Return the [x, y] coordinate for the center point of the cell that contains the specified text.  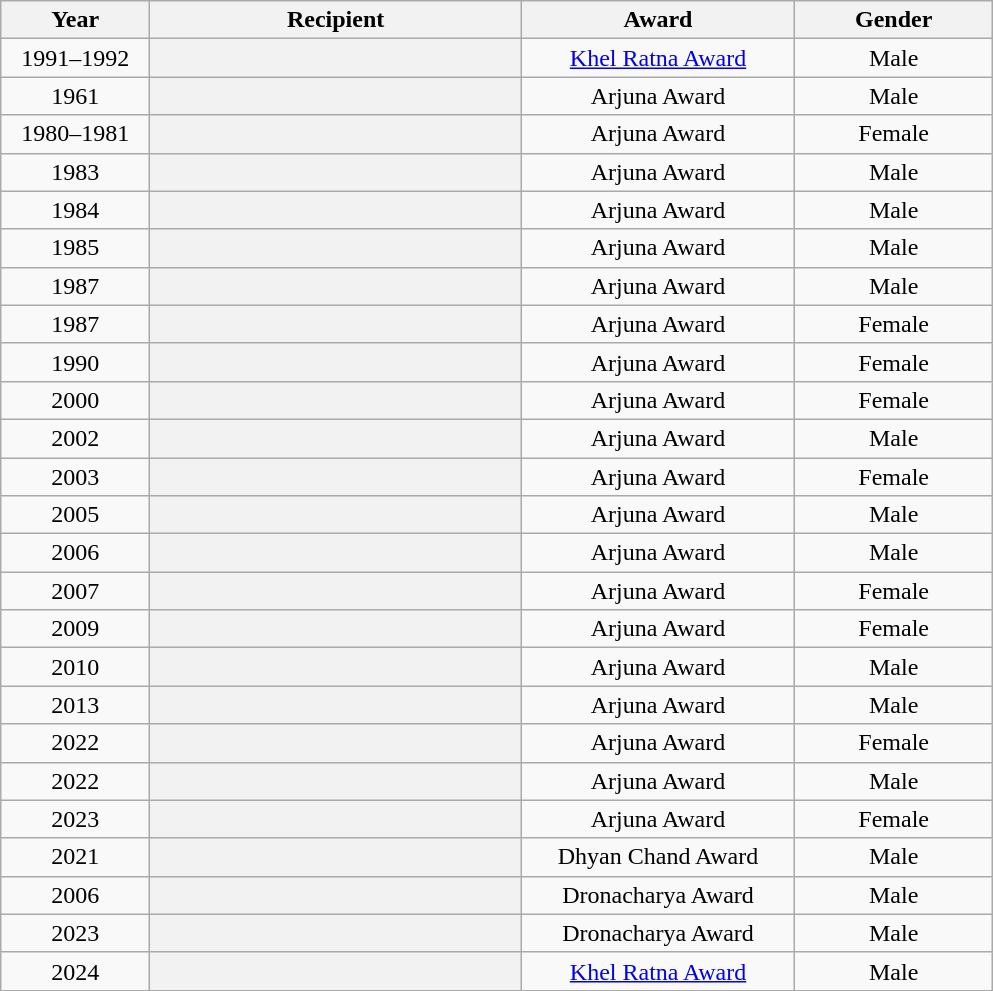
1983 [76, 172]
2010 [76, 667]
2007 [76, 591]
1991–1992 [76, 58]
1990 [76, 362]
2009 [76, 629]
2000 [76, 400]
1985 [76, 248]
Year [76, 20]
Award [658, 20]
Dhyan Chand Award [658, 857]
2024 [76, 971]
2013 [76, 705]
1961 [76, 96]
1984 [76, 210]
Gender [893, 20]
2002 [76, 438]
1980–1981 [76, 134]
Recipient [336, 20]
2021 [76, 857]
2003 [76, 477]
2005 [76, 515]
